Output the [X, Y] coordinate of the center of the cell containing the given text.  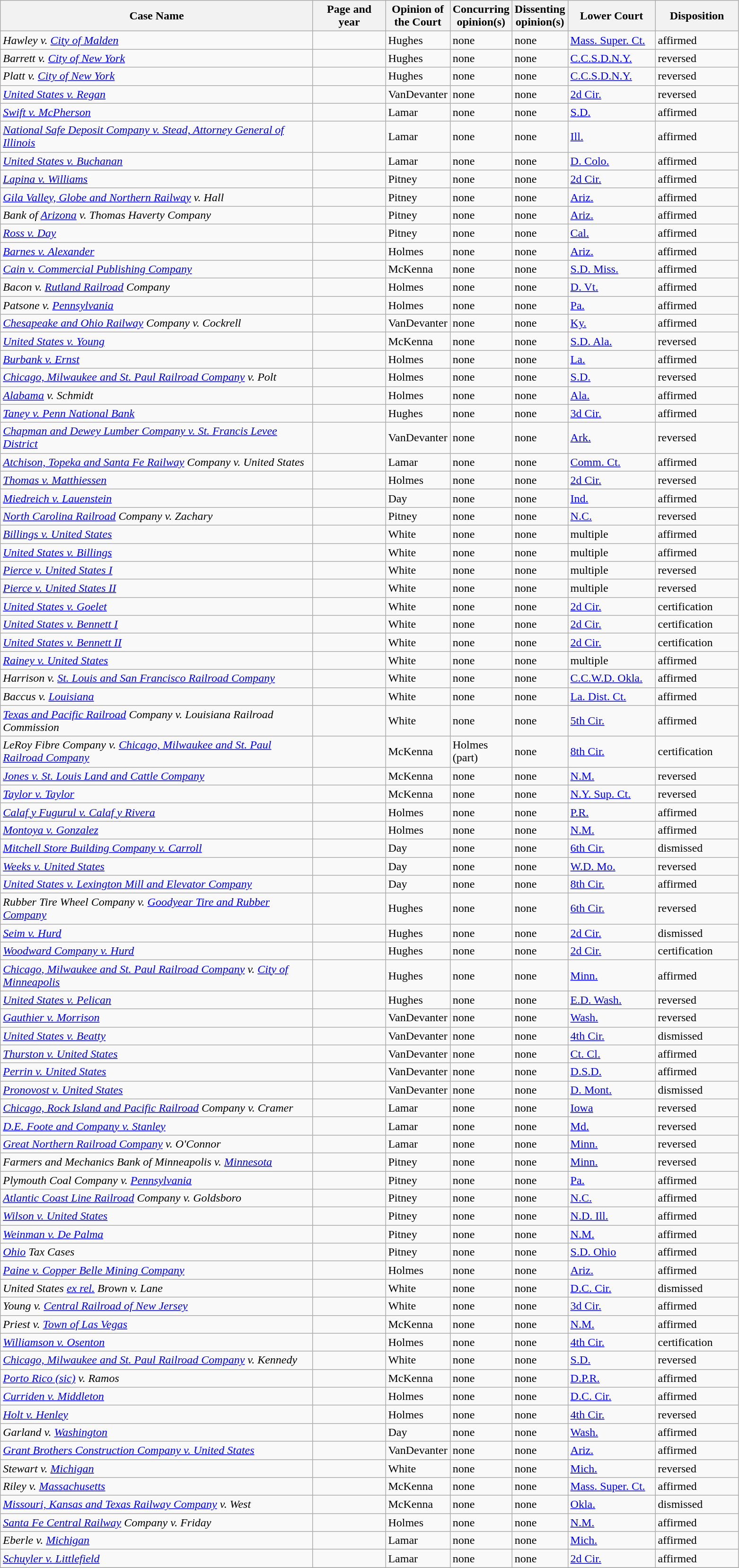
United States v. Pelican [157, 1000]
Barnes v. Alexander [157, 251]
United States ex rel. Brown v. Lane [157, 1288]
Ala. [611, 395]
Chicago, Milwaukee and St. Paul Railroad Company v. City of Minneapolis [157, 975]
United States v. Lexington Mill and Elevator Company [157, 884]
Chicago, Rock Island and Pacific Railroad Company v. Cramer [157, 1108]
Ky. [611, 323]
Cain v. Commercial Publishing Company [157, 269]
Baccus v. Louisiana [157, 696]
Rubber Tire Wheel Company v. Goodyear Tire and Rubber Company [157, 909]
Platt v. City of New York [157, 76]
Iowa [611, 1108]
North Carolina Railroad Company v. Zachary [157, 516]
Pierce v. United States I [157, 570]
Dissenting opinion(s) [540, 16]
Grant Brothers Construction Company v. United States [157, 1450]
D. Vt. [611, 287]
United States v. Billings [157, 552]
Atchison, Topeka and Santa Fe Railway Company v. United States [157, 462]
Lower Court [611, 16]
Woodward Company v. Hurd [157, 951]
Chesapeake and Ohio Railway Company v. Cockrell [157, 323]
United States v. Bennett I [157, 624]
Williamson v. Osenton [157, 1342]
Patsone v. Pennsylvania [157, 305]
Burbank v. Ernst [157, 359]
C.C.W.D. Okla. [611, 678]
Wilson v. United States [157, 1216]
Gila Valley, Globe and Northern Railway v. Hall [157, 197]
Concurring opinion(s) [481, 16]
Jones v. St. Louis Land and Cattle Company [157, 776]
Chicago, Milwaukee and St. Paul Railroad Company v. Kennedy [157, 1360]
United States v. Buchanan [157, 161]
Weinman v. De Palma [157, 1234]
Gauthier v. Morrison [157, 1018]
P.R. [611, 812]
Texas and Pacific Railroad Company v. Louisiana Railroad Commission [157, 721]
Comm. Ct. [611, 462]
Eberle v. Michigan [157, 1541]
La. Dist. Ct. [611, 696]
Cal. [611, 233]
Pronovost v. United States [157, 1090]
National Safe Deposit Company v. Stead, Attorney General of Illinois [157, 136]
Ross v. Day [157, 233]
LeRoy Fibre Company v. Chicago, Milwaukee and St. Paul Railroad Company [157, 752]
W.D. Mo. [611, 866]
D.S.D. [611, 1072]
Farmers and Mechanics Bank of Minneapolis v. Minnesota [157, 1162]
Thomas v. Matthiessen [157, 480]
La. [611, 359]
N.D. Ill. [611, 1216]
D.P.R. [611, 1378]
Barrett v. City of New York [157, 58]
Curriden v. Middleton [157, 1396]
Ohio Tax Cases [157, 1252]
Schuyler v. Littlefield [157, 1559]
Porto Rico (sic) v. Ramos [157, 1378]
Stewart v. Michigan [157, 1468]
Md. [611, 1126]
Missouri, Kansas and Texas Railway Company v. West [157, 1505]
Garland v. Washington [157, 1432]
Priest v. Town of Las Vegas [157, 1324]
Alabama v. Schmidt [157, 395]
Holmes (part) [481, 752]
Holt v. Henley [157, 1414]
N.Y. Sup. Ct. [611, 794]
5th Cir. [611, 721]
United States v. Goelet [157, 606]
Santa Fe Central Railway Company v. Friday [157, 1523]
Paine v. Copper Belle Mining Company [157, 1270]
E.D. Wash. [611, 1000]
Taney v. Penn National Bank [157, 413]
Miedreich v. Lauenstein [157, 498]
United States v. Regan [157, 94]
Seim v. Hurd [157, 933]
D.E. Foote and Company v. Stanley [157, 1126]
United States v. Bennett II [157, 642]
Thurston v. United States [157, 1054]
Young v. Central Railroad of New Jersey [157, 1306]
Bacon v. Rutland Railroad Company [157, 287]
Atlantic Coast Line Railroad Company v. Goldsboro [157, 1198]
Taylor v. Taylor [157, 794]
Ind. [611, 498]
Case Name [157, 16]
Ct. Cl. [611, 1054]
Calaf y Fugurul v. Calaf y Rivera [157, 812]
Mitchell Store Building Company v. Carroll [157, 848]
Lapina v. Williams [157, 179]
S.D. Ohio [611, 1252]
Pierce v. United States II [157, 588]
S.D. Miss. [611, 269]
Weeks v. United States [157, 866]
Chapman and Dewey Lumber Company v. St. Francis Levee District [157, 437]
S.D. Ala. [611, 341]
D. Colo. [611, 161]
Plymouth Coal Company v. Pennsylvania [157, 1180]
United States v. Young [157, 341]
Swift v. McPherson [157, 112]
Riley v. Massachusetts [157, 1487]
Chicago, Milwaukee and St. Paul Railroad Company v. Polt [157, 377]
Ill. [611, 136]
Bank of Arizona v. Thomas Haverty Company [157, 215]
Disposition [697, 16]
Page and year [349, 16]
Perrin v. United States [157, 1072]
Montoya v. Gonzalez [157, 830]
United States v. Beatty [157, 1036]
Okla. [611, 1505]
Rainey v. United States [157, 660]
Great Northern Railroad Company v. O'Connor [157, 1144]
D. Mont. [611, 1090]
Billings v. United States [157, 534]
Hawley v. City of Malden [157, 40]
Harrison v. St. Louis and San Francisco Railroad Company [157, 678]
Ark. [611, 437]
Opinion of the Court [418, 16]
